Detect which cell encompasses the target text, then output its [X, Y] center coordinate. 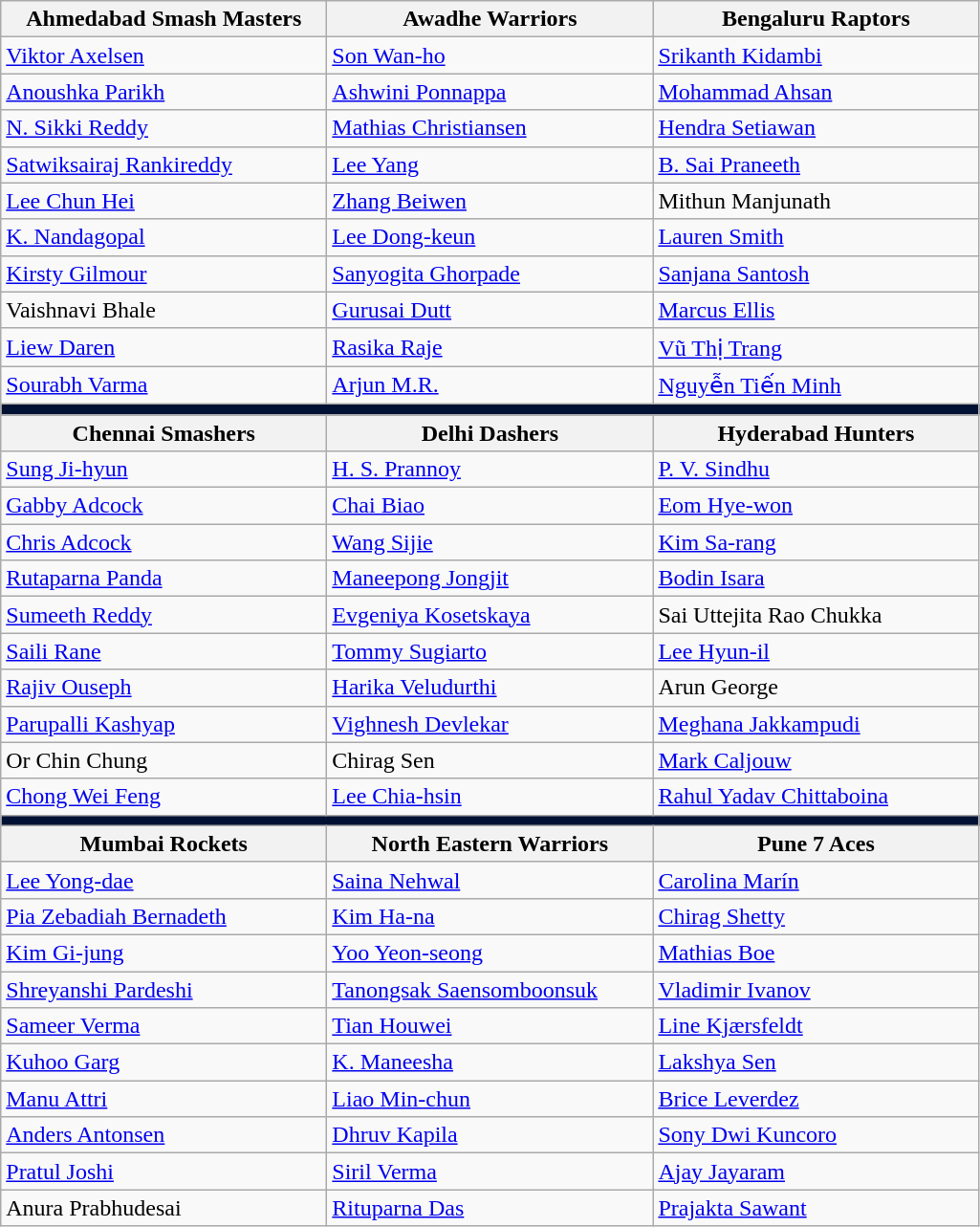
Lee Hyun-il [817, 651]
Mathias Christiansen [490, 128]
Kirsty Gilmour [164, 274]
K. Maneesha [490, 1063]
Saina Nehwal [490, 880]
Prajakta Sawant [817, 1208]
Chris Adcock [164, 542]
Lee Chun Hei [164, 201]
Awadhe Warriors [490, 19]
Brice Leverdez [817, 1099]
Son Wan-ho [490, 55]
Chirag Shetty [817, 916]
Hendra Setiawan [817, 128]
Carolina Marín [817, 880]
Kim Ha-na [490, 916]
Lee Yong-dae [164, 880]
Rajiv Ouseph [164, 688]
Evgeniya Kosetskaya [490, 615]
Yoo Yeon-seong [490, 953]
Ashwini Ponnappa [490, 92]
Saili Rane [164, 651]
Wang Sijie [490, 542]
Liao Min-chun [490, 1099]
Lee Dong-keun [490, 237]
Vladimir Ivanov [817, 990]
Tommy Sugiarto [490, 651]
Gurusai Dutt [490, 310]
Sai Uttejita Rao Chukka [817, 615]
Sung Ji-hyun [164, 470]
Mithun Manjunath [817, 201]
Tanongsak Saensomboonsuk [490, 990]
Manu Attri [164, 1099]
Mumbai Rockets [164, 844]
Vũ Thị Trang [817, 347]
Rutaparna Panda [164, 579]
Vaishnavi Bhale [164, 310]
Bodin Isara [817, 579]
Viktor Axelsen [164, 55]
Rituparna Das [490, 1208]
Sanjana Santosh [817, 274]
Arun George [817, 688]
Sourabh Varma [164, 385]
Lauren Smith [817, 237]
Anura Prabhudesai [164, 1208]
H. S. Prannoy [490, 470]
Harika Veludurthi [490, 688]
Sameer Verma [164, 1026]
Lee Yang [490, 164]
Nguyễn Tiến Minh [817, 385]
Lakshya Sen [817, 1063]
Siril Verma [490, 1172]
Anders Antonsen [164, 1135]
Kuhoo Garg [164, 1063]
Mohammad Ahsan [817, 92]
Liew Daren [164, 347]
Anoushka Parikh [164, 92]
Lee Chia-hsin [490, 797]
Kim Sa-rang [817, 542]
Gabby Adcock [164, 506]
Eom Hye-won [817, 506]
Zhang Beiwen [490, 201]
N. Sikki Reddy [164, 128]
Pune 7 Aces [817, 844]
Delhi Dashers [490, 433]
Pratul Joshi [164, 1172]
B. Sai Praneeth [817, 164]
Shreyanshi Pardeshi [164, 990]
Marcus Ellis [817, 310]
Ajay Jayaram [817, 1172]
Vighnesh Devlekar [490, 724]
Pia Zebadiah Bernadeth [164, 916]
P. V. Sindhu [817, 470]
Parupalli Kashyap [164, 724]
K. Nandagopal [164, 237]
Mathias Boe [817, 953]
Kim Gi-jung [164, 953]
Ahmedabad Smash Masters [164, 19]
Or Chin Chung [164, 760]
Maneepong Jongjit [490, 579]
Line Kjærsfeldt [817, 1026]
North Eastern Warriors [490, 844]
Chennai Smashers [164, 433]
Satwiksairaj Rankireddy [164, 164]
Hyderabad Hunters [817, 433]
Chirag Sen [490, 760]
Chai Biao [490, 506]
Rahul Yadav Chittaboina [817, 797]
Chong Wei Feng [164, 797]
Bengaluru Raptors [817, 19]
Rasika Raje [490, 347]
Sumeeth Reddy [164, 615]
Mark Caljouw [817, 760]
Arjun M.R. [490, 385]
Dhruv Kapila [490, 1135]
Sony Dwi Kuncoro [817, 1135]
Srikanth Kidambi [817, 55]
Meghana Jakkampudi [817, 724]
Sanyogita Ghorpade [490, 274]
Tian Houwei [490, 1026]
